Find where the given text appears and provide that cell's center as [x, y] coordinate. 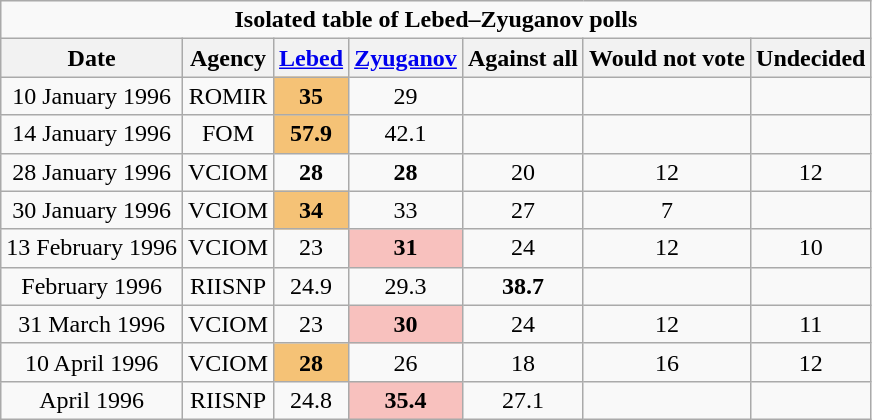
27.1 [522, 400]
38.7 [522, 286]
Zyuganov [406, 58]
57.9 [312, 134]
29 [406, 96]
29.3 [406, 286]
April 1996 [92, 400]
34 [312, 210]
24.9 [312, 286]
Lebed [312, 58]
26 [406, 362]
42.1 [406, 134]
February 1996 [92, 286]
30 January 1996 [92, 210]
35.4 [406, 400]
20 [522, 172]
13 February 1996 [92, 248]
10 April 1996 [92, 362]
24.8 [312, 400]
11 [811, 324]
10 January 1996 [92, 96]
Undecided [811, 58]
31 [406, 248]
30 [406, 324]
ROMIR [228, 96]
10 [811, 248]
28 January 1996 [92, 172]
Against all [522, 58]
18 [522, 362]
16 [666, 362]
14 January 1996 [92, 134]
35 [312, 96]
Would not vote [666, 58]
FOM [228, 134]
27 [522, 210]
7 [666, 210]
33 [406, 210]
Isolated table of Lebed–Zyuganov polls [436, 20]
31 March 1996 [92, 324]
Agency [228, 58]
Date [92, 58]
